Capture the cell that displays the provided text and extract its (x, y) central coordinate. 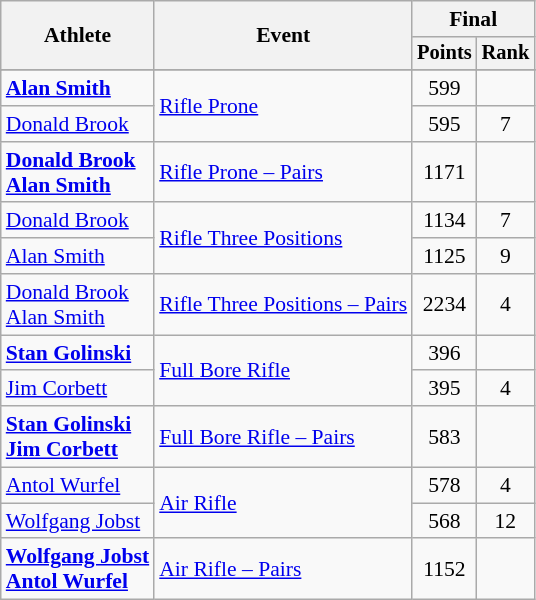
396 (444, 353)
Rifle Prone (283, 106)
395 (444, 389)
Final (473, 19)
1134 (444, 221)
Stan Golinski (78, 353)
595 (444, 124)
Wolfgang JobstAntol Wurfel (78, 570)
Full Bore Rifle – Pairs (283, 436)
Wolfgang Jobst (78, 521)
Points (444, 54)
Rifle Three Positions – Pairs (283, 304)
Air Rifle – Pairs (283, 570)
Air Rifle (283, 504)
Rifle Three Positions (283, 238)
1152 (444, 570)
568 (444, 521)
9 (506, 256)
Antol Wurfel (78, 486)
Athlete (78, 36)
583 (444, 436)
Stan GolinskiJim Corbett (78, 436)
1125 (444, 256)
Event (283, 36)
Jim Corbett (78, 389)
Rifle Prone – Pairs (283, 172)
599 (444, 88)
578 (444, 486)
Full Bore Rifle (283, 370)
Rank (506, 54)
12 (506, 521)
2234 (444, 304)
1171 (444, 172)
